Identify which cell holds the provided text, then report its (X, Y) central coordinate. 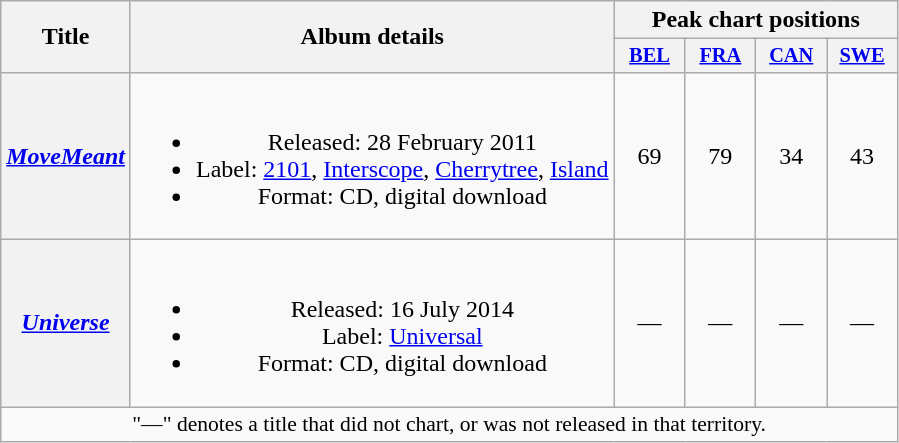
FRA (720, 56)
"—" denotes a title that did not chart, or was not released in that territory. (450, 425)
Album details (372, 37)
69 (650, 156)
43 (862, 156)
79 (720, 156)
Released: 28 February 2011Label: 2101, Interscope, Cherrytree, IslandFormat: CD, digital download (372, 156)
SWE (862, 56)
CAN (792, 56)
34 (792, 156)
MoveMeant (66, 156)
Title (66, 37)
Released: 16 July 2014Label: UniversalFormat: CD, digital download (372, 324)
Peak chart positions (756, 20)
BEL (650, 56)
Universe (66, 324)
